From the cell containing the given text, extract its center point as (X, Y) coordinate. 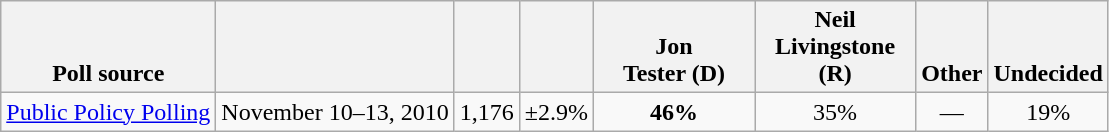
46% (674, 112)
JonTester (D) (674, 47)
November 10–13, 2010 (335, 112)
NeilLivingstone (R) (836, 47)
35% (836, 112)
Poll source (108, 47)
— (952, 112)
Undecided (1048, 47)
Other (952, 47)
19% (1048, 112)
1,176 (486, 112)
Public Policy Polling (108, 112)
±2.9% (556, 112)
